Extract the [x, y] coordinate from the center of the cell holding the provided text.  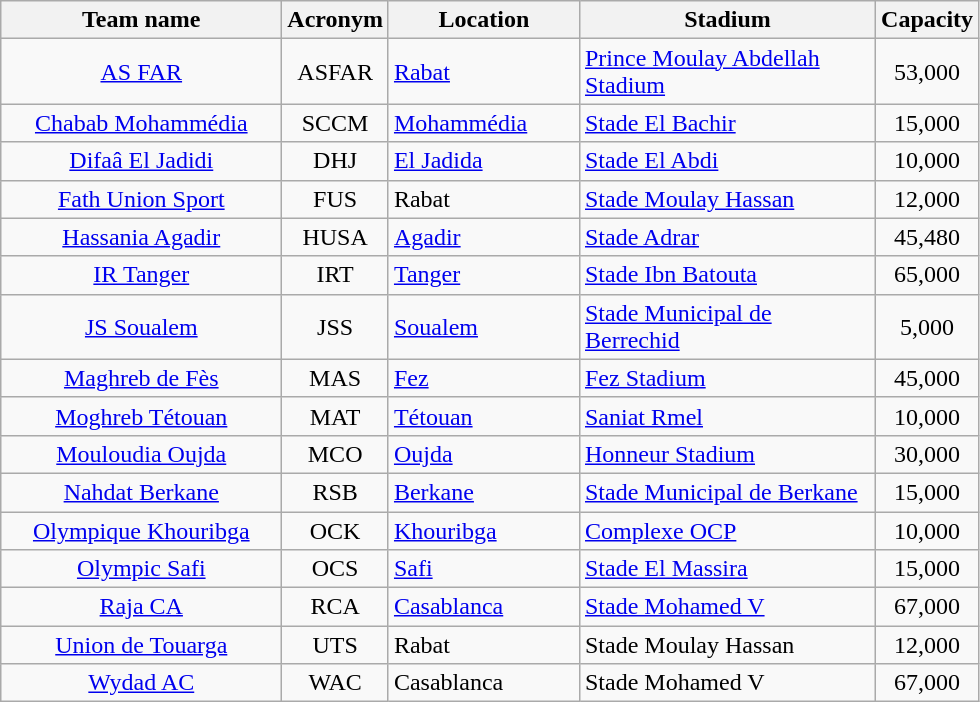
Fez Stadium [727, 378]
RCA [336, 607]
RSB [336, 492]
Safi [484, 569]
Saniat Rmel [727, 416]
Agadir [484, 237]
El Jadida [484, 161]
Complexe OCP [727, 531]
53,000 [928, 72]
JSS [336, 326]
Hassania Agadir [142, 237]
Stade El Massira [727, 569]
Soualem [484, 326]
IR Tanger [142, 275]
Stade Municipal de Berrechid [727, 326]
Raja CA [142, 607]
Stade El Bachir [727, 123]
Fath Union Sport [142, 199]
Nahdat Berkane [142, 492]
Prince Moulay Abdellah Stadium [727, 72]
Moghreb Tétouan [142, 416]
Honneur Stadium [727, 454]
JS Soualem [142, 326]
Oujda [484, 454]
Capacity [928, 20]
SCCM [336, 123]
DHJ [336, 161]
Chabab Mohammédia [142, 123]
OCK [336, 531]
Difaâ El Jadidi [142, 161]
45,480 [928, 237]
30,000 [928, 454]
Stade Adrar [727, 237]
45,000 [928, 378]
Stade Ibn Batouta [727, 275]
Team name [142, 20]
Tanger [484, 275]
WAC [336, 683]
Olympique Khouribga [142, 531]
Tétouan [484, 416]
UTS [336, 645]
Maghreb de Fès [142, 378]
AS FAR [142, 72]
Olympic Safi [142, 569]
FUS [336, 199]
ASFAR [336, 72]
Stade Municipal de Berkane [727, 492]
Fez [484, 378]
Khouribga [484, 531]
MCO [336, 454]
Acronym [336, 20]
Location [484, 20]
HUSA [336, 237]
Union de Touarga [142, 645]
Stadium [727, 20]
MAS [336, 378]
OCS [336, 569]
Stade El Abdi [727, 161]
5,000 [928, 326]
MAT [336, 416]
IRT [336, 275]
Berkane [484, 492]
Wydad AC [142, 683]
65,000 [928, 275]
Mouloudia Oujda [142, 454]
Mohammédia [484, 123]
